Find where the given text appears and provide that cell's center as (x, y) coordinate. 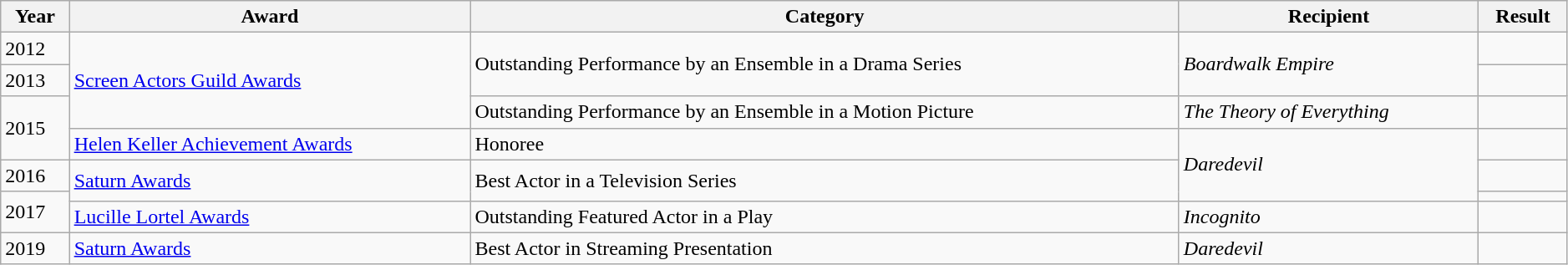
2015 (35, 128)
The Theory of Everything (1328, 112)
Outstanding Performance by an Ensemble in a Motion Picture (825, 112)
Boardwalk Empire (1328, 64)
Recipient (1328, 17)
Award (270, 17)
Screen Actors Guild Awards (270, 80)
2019 (35, 248)
Outstanding Performance by an Ensemble in a Drama Series (825, 64)
Best Actor in a Television Series (825, 181)
2016 (35, 176)
Year (35, 17)
Result (1524, 17)
Best Actor in Streaming Presentation (825, 248)
Category (825, 17)
Honoree (825, 144)
2013 (35, 80)
Helen Keller Achievement Awards (270, 144)
2012 (35, 48)
2017 (35, 212)
Outstanding Featured Actor in a Play (825, 217)
Lucille Lortel Awards (270, 217)
Incognito (1328, 217)
